Return (x, y) of the center of cell containing provided text 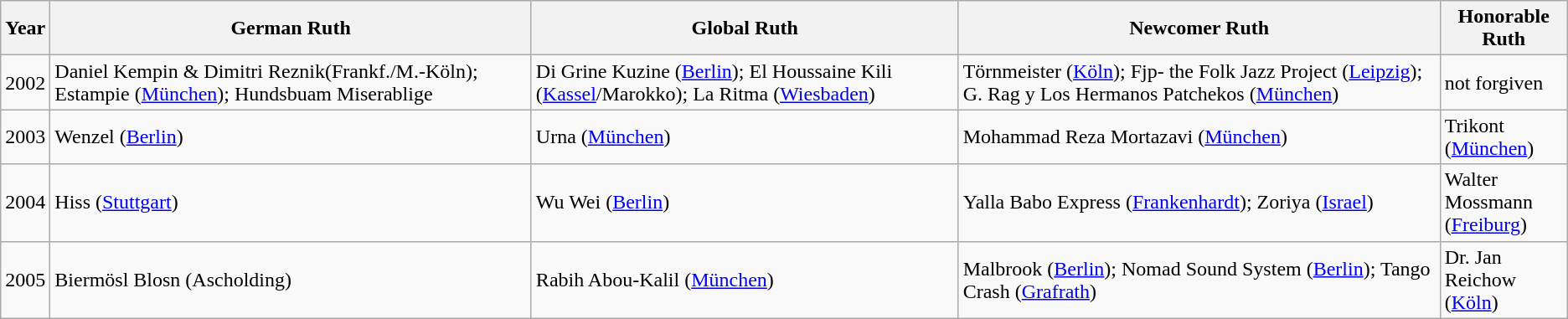
Honorable Ruth (1504, 28)
2004 (25, 203)
Di Grine Kuzine (Berlin); El Houssaine Kili (Kassel/Marokko); La Ritma (Wiesbaden) (745, 82)
2002 (25, 82)
Walter Mossmann(Freiburg) (1504, 203)
Global Ruth (745, 28)
Törnmeister (Köln); Fjp- the Folk Jazz Project (Leipzig); G. Rag y Los Hermanos Patchekos (München) (1199, 82)
Urna (München) (745, 137)
Trikont(München) (1504, 137)
Mohammad Reza Mortazavi (München) (1199, 137)
German Ruth (291, 28)
Wu Wei (Berlin) (745, 203)
Hiss (Stuttgart) (291, 203)
Yalla Babo Express (Frankenhardt); Zoriya (Israel) (1199, 203)
Wenzel (Berlin) (291, 137)
2003 (25, 137)
Dr. Jan Reichow(Köln) (1504, 280)
Year (25, 28)
Malbrook (Berlin); Nomad Sound System (Berlin); Tango Crash (Grafrath) (1199, 280)
Daniel Kempin & Dimitri Reznik(Frankf./M.-Köln); Estampie (München); Hundsbuam Miserablige (291, 82)
Rabih Abou-Kalil (München) (745, 280)
Newcomer Ruth (1199, 28)
2005 (25, 280)
not forgiven (1504, 82)
Biermösl Blosn (Ascholding) (291, 280)
